Extract the (X, Y) coordinate from the center of the cell holding the provided text.  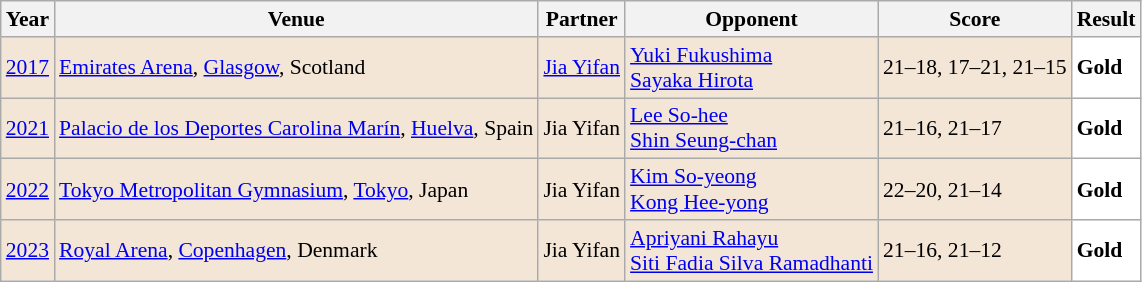
Kim So-yeong Kong Hee-yong (752, 190)
Partner (582, 19)
Result (1106, 19)
Venue (296, 19)
Opponent (752, 19)
2021 (28, 128)
21–16, 21–17 (975, 128)
Year (28, 19)
Yuki Fukushima Sayaka Hirota (752, 68)
2022 (28, 190)
Apriyani Rahayu Siti Fadia Silva Ramadhanti (752, 250)
21–18, 17–21, 21–15 (975, 68)
Score (975, 19)
2023 (28, 250)
Lee So-hee Shin Seung-chan (752, 128)
2017 (28, 68)
22–20, 21–14 (975, 190)
Emirates Arena, Glasgow, Scotland (296, 68)
Palacio de los Deportes Carolina Marín, Huelva, Spain (296, 128)
Tokyo Metropolitan Gymnasium, Tokyo, Japan (296, 190)
Royal Arena, Copenhagen, Denmark (296, 250)
21–16, 21–12 (975, 250)
